Scan for the cell matching the given text and deliver its [X, Y] coordinate at center. 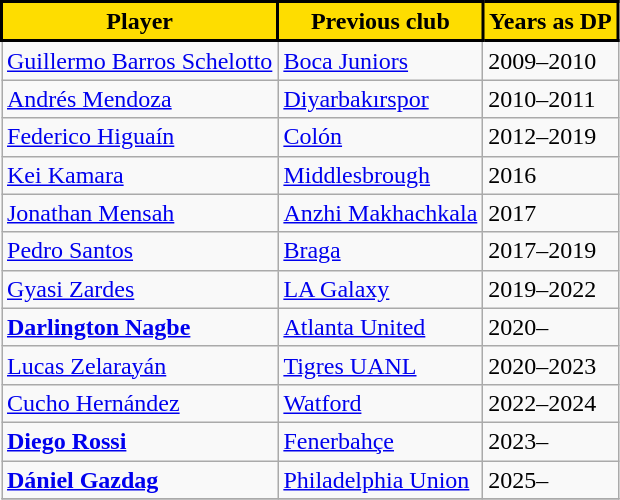
Years as DP [550, 22]
Fenerbahçe [380, 441]
Anzhi Makhachkala [380, 213]
Darlington Nagbe [140, 327]
Watford [380, 403]
Diyarbakırspor [380, 99]
2022–2024 [550, 403]
Boca Juniors [380, 60]
2009–2010 [550, 60]
Lucas Zelarayán [140, 365]
Previous club [380, 22]
Diego Rossi [140, 441]
2010–2011 [550, 99]
Cucho Hernández [140, 403]
2017–2019 [550, 251]
Middlesbrough [380, 175]
2025– [550, 479]
LA Galaxy [380, 289]
Kei Kamara [140, 175]
Player [140, 22]
Gyasi Zardes [140, 289]
Colón [380, 137]
Guillermo Barros Schelotto [140, 60]
Dániel Gazdag [140, 479]
Philadelphia Union [380, 479]
Jonathan Mensah [140, 213]
Federico Higuaín [140, 137]
2017 [550, 213]
2016 [550, 175]
2023– [550, 441]
Braga [380, 251]
2020–2023 [550, 365]
2020– [550, 327]
Tigres UANL [380, 365]
Andrés Mendoza [140, 99]
2012–2019 [550, 137]
2019–2022 [550, 289]
Pedro Santos [140, 251]
Atlanta United [380, 327]
